Capture the cell that displays the provided text and extract its (x, y) central coordinate. 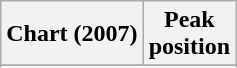
Chart (2007) (72, 34)
Peakposition (189, 34)
